Output the [x, y] coordinate of the center of the cell containing the given text.  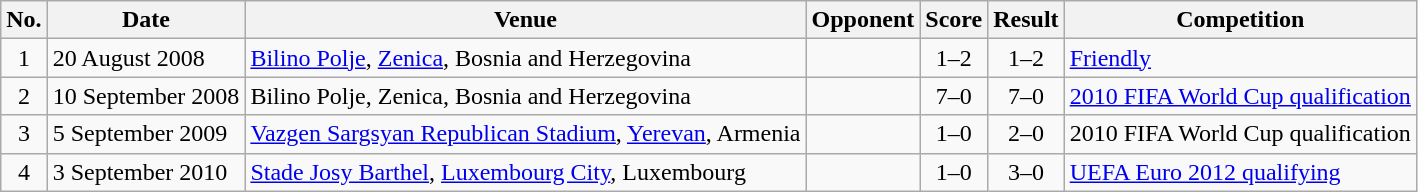
No. [24, 20]
3–0 [1026, 172]
Stade Josy Barthel, Luxembourg City, Luxembourg [526, 172]
5 September 2009 [146, 134]
2–0 [1026, 134]
Date [146, 20]
1 [24, 58]
3 September 2010 [146, 172]
Vazgen Sargsyan Republican Stadium, Yerevan, Armenia [526, 134]
Venue [526, 20]
Competition [1240, 20]
3 [24, 134]
Friendly [1240, 58]
Score [954, 20]
20 August 2008 [146, 58]
Opponent [863, 20]
2 [24, 96]
Result [1026, 20]
UEFA Euro 2012 qualifying [1240, 172]
10 September 2008 [146, 96]
4 [24, 172]
